Locate the cell with the specified text and output its [x, y] center coordinate. 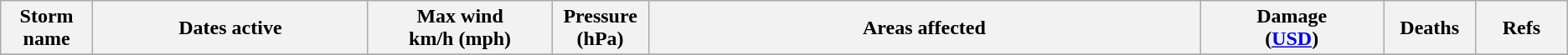
Damage(USD) [1292, 28]
Deaths [1430, 28]
Areas affected [924, 28]
Max windkm/h (mph) [459, 28]
Refs [1521, 28]
Dates active [230, 28]
Storm name [47, 28]
Pressure(hPa) [601, 28]
